Return [x, y] of the center of cell containing provided text 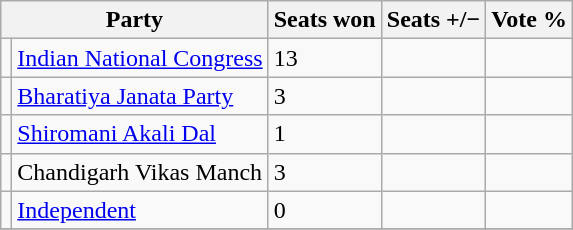
Vote % [530, 20]
Seats won [324, 20]
13 [324, 58]
Chandigarh Vikas Manch [140, 172]
Seats +/− [433, 20]
Indian National Congress [140, 58]
1 [324, 134]
Independent [140, 210]
Bharatiya Janata Party [140, 96]
Shiromani Akali Dal [140, 134]
Party [134, 20]
0 [324, 210]
